Return the (X, Y) coordinate for the center point of the cell that contains the specified text.  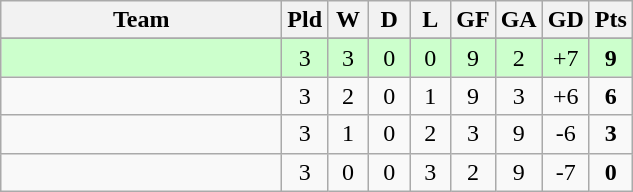
L (430, 20)
Team (142, 20)
GA (518, 20)
-7 (566, 172)
Pld (305, 20)
GD (566, 20)
GF (473, 20)
D (390, 20)
W (348, 20)
+6 (566, 96)
6 (610, 96)
-6 (566, 134)
Pts (610, 20)
+7 (566, 58)
